Extract the [X, Y] coordinate from the center of the cell holding the provided text.  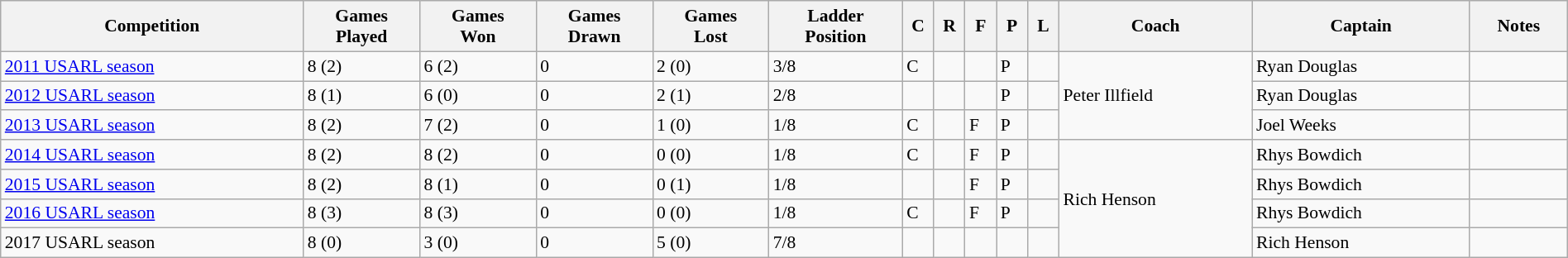
2015 USARL season [152, 184]
3 (0) [478, 243]
2016 USARL season [152, 213]
Coach [1156, 26]
2 (0) [711, 66]
2/8 [835, 96]
3/8 [835, 66]
2017 USARL season [152, 243]
GamesDrawn [594, 26]
0 (1) [711, 184]
GamesWon [478, 26]
R [949, 26]
1 (0) [711, 126]
LadderPosition [835, 26]
GamesLost [711, 26]
2012 USARL season [152, 96]
L [1044, 26]
7 (2) [478, 126]
GamesPlayed [362, 26]
Notes [1518, 26]
6 (2) [478, 66]
Peter Illfield [1156, 96]
5 (0) [711, 243]
Joel Weeks [1361, 126]
2 (1) [711, 96]
8 (0) [362, 243]
Competition [152, 26]
2011 USARL season [152, 66]
6 (0) [478, 96]
Captain [1361, 26]
7/8 [835, 243]
2013 USARL season [152, 126]
2014 USARL season [152, 155]
